Identify which cell holds the provided text, then report its [X, Y] central coordinate. 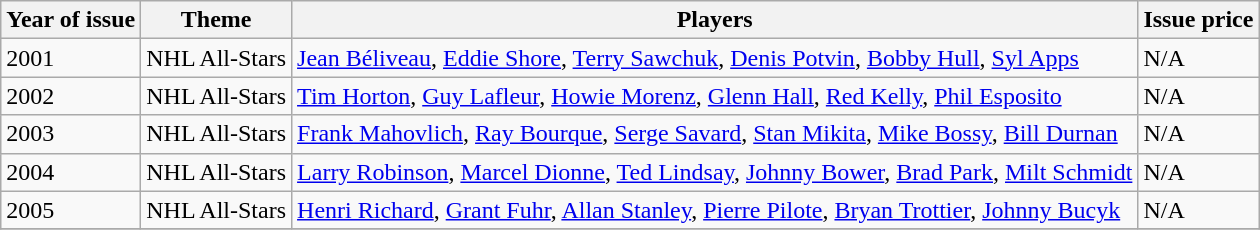
Larry Robinson, Marcel Dionne, Ted Lindsay, Johnny Bower, Brad Park, Milt Schmidt [715, 172]
Henri Richard, Grant Fuhr, Allan Stanley, Pierre Pilote, Bryan Trottier, Johnny Bucyk [715, 210]
Theme [216, 20]
Jean Béliveau, Eddie Shore, Terry Sawchuk, Denis Potvin, Bobby Hull, Syl Apps [715, 58]
Issue price [1198, 20]
2001 [71, 58]
Tim Horton, Guy Lafleur, Howie Morenz, Glenn Hall, Red Kelly, Phil Esposito [715, 96]
Year of issue [71, 20]
Frank Mahovlich, Ray Bourque, Serge Savard, Stan Mikita, Mike Bossy, Bill Durnan [715, 134]
2003 [71, 134]
2004 [71, 172]
2005 [71, 210]
2002 [71, 96]
Players [715, 20]
